Return [x, y] of the center of cell containing provided text 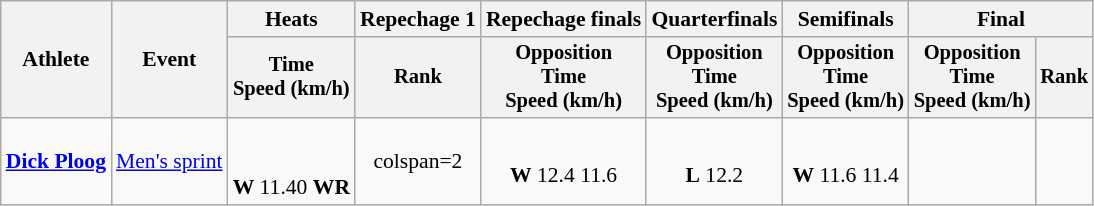
Repechage finals [564, 19]
Semifinals [846, 19]
L 12.2 [714, 162]
TimeSpeed (km/h) [292, 78]
Heats [292, 19]
W 11.40 WR [292, 162]
Quarterfinals [714, 19]
W 11.6 11.4 [846, 162]
W 12.4 11.6 [564, 162]
Dick Ploog [56, 162]
Athlete [56, 60]
colspan=2 [418, 162]
Event [170, 60]
Men's sprint [170, 162]
Final [1001, 19]
Repechage 1 [418, 19]
